Detect which cell encompasses the target text, then output its (X, Y) center coordinate. 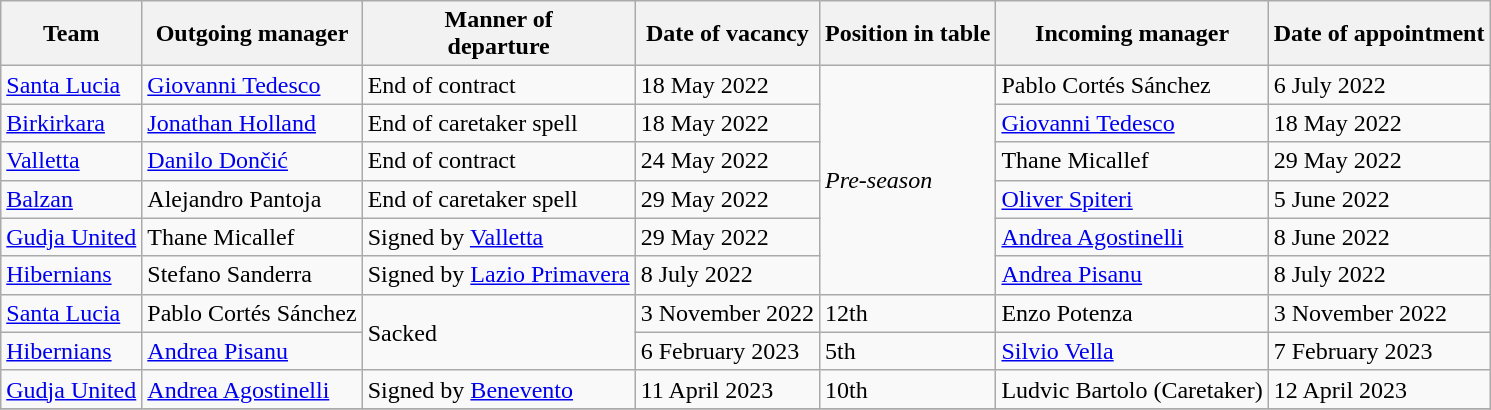
Incoming manager (1132, 34)
6 February 2023 (727, 351)
12th (908, 313)
Valletta (72, 161)
Balzan (72, 199)
Manner ofdeparture (498, 34)
Oliver Spiteri (1132, 199)
Enzo Potenza (1132, 313)
Danilo Dončić (252, 161)
8 June 2022 (1379, 237)
24 May 2022 (727, 161)
5 June 2022 (1379, 199)
5th (908, 351)
Outgoing manager (252, 34)
Position in table (908, 34)
Team (72, 34)
11 April 2023 (727, 389)
6 July 2022 (1379, 85)
7 February 2023 (1379, 351)
Silvio Vella (1132, 351)
Stefano Sanderra (252, 275)
Jonathan Holland (252, 123)
Alejandro Pantoja (252, 199)
Ludvic Bartolo (Caretaker) (1132, 389)
Signed by Lazio Primavera (498, 275)
Date of appointment (1379, 34)
Birkirkara (72, 123)
Signed by Valletta (498, 237)
12 April 2023 (1379, 389)
10th (908, 389)
Sacked (498, 332)
Signed by Benevento (498, 389)
Pre-season (908, 180)
Date of vacancy (727, 34)
